Determine the (x, y) coordinate at the center of the cell enclosing the given text.  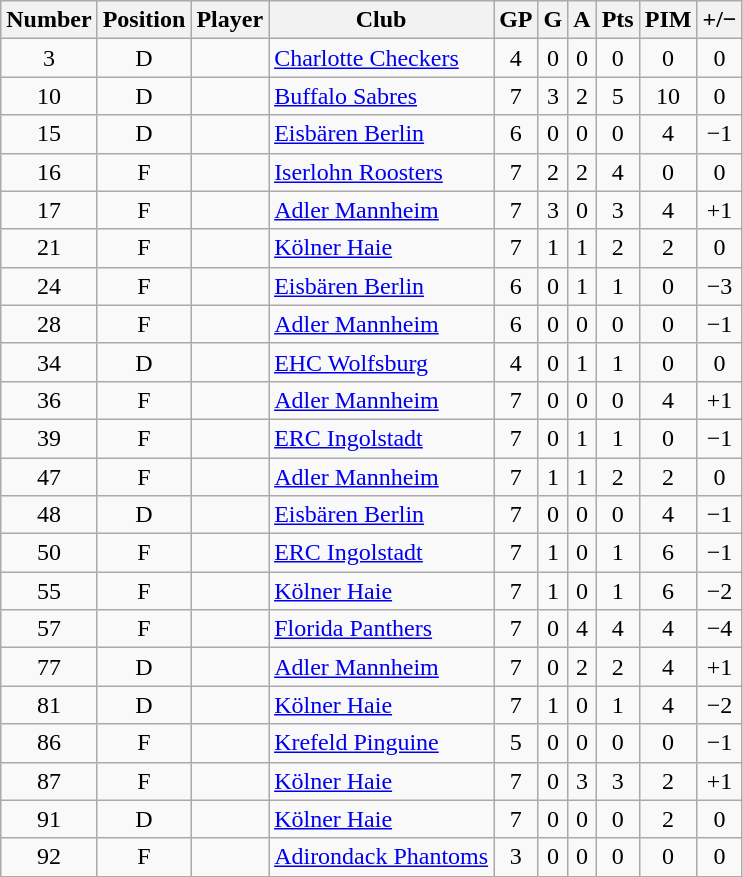
Club (382, 20)
15 (49, 134)
77 (49, 667)
−3 (720, 286)
Krefeld Pinguine (382, 743)
Number (49, 20)
34 (49, 362)
91 (49, 819)
16 (49, 172)
Player (230, 20)
55 (49, 591)
36 (49, 400)
57 (49, 629)
17 (49, 210)
Pts (618, 20)
A (582, 20)
GP (516, 20)
Position (144, 20)
28 (49, 324)
86 (49, 743)
G (553, 20)
+/− (720, 20)
Adirondack Phantoms (382, 857)
50 (49, 553)
Charlotte Checkers (382, 58)
PIM (668, 20)
EHC Wolfsburg (382, 362)
Florida Panthers (382, 629)
81 (49, 705)
47 (49, 477)
Iserlohn Roosters (382, 172)
Buffalo Sabres (382, 96)
92 (49, 857)
21 (49, 248)
48 (49, 515)
39 (49, 438)
−4 (720, 629)
24 (49, 286)
87 (49, 781)
